Output the (X, Y) coordinate of the center of the cell containing the given text.  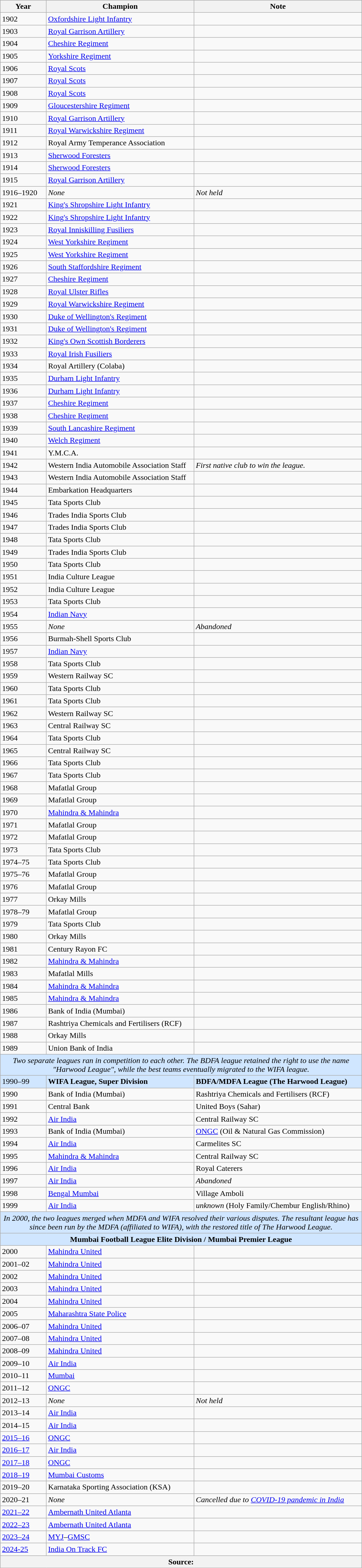
1984 (23, 986)
2009–10 (23, 1363)
1996 (23, 1169)
1950 (23, 565)
1971 (23, 825)
1936 (23, 391)
2022–23 (23, 1524)
1942 (23, 465)
1912 (23, 143)
Mumbai Football League Elite Division / Mumbai Premier League (181, 1239)
2020–21 (23, 1500)
MYJ–GMSC (120, 1537)
1958 (23, 664)
2017–18 (23, 1462)
Burmah-Shell Sports Club (120, 639)
1967 (23, 775)
1957 (23, 651)
1916–1920 (23, 193)
unknown (Holy Family/Chembur English/Rhino) (278, 1206)
1974–75 (23, 862)
1993 (23, 1131)
1945 (23, 502)
BDFA/MDFA League (The Harwood League) (278, 1082)
1935 (23, 379)
1907 (23, 81)
1983 (23, 974)
1951 (23, 577)
1924 (23, 242)
1929 (23, 304)
1990–99 (23, 1082)
1964 (23, 738)
1962 (23, 713)
1921 (23, 205)
1954 (23, 614)
2011–12 (23, 1388)
1909 (23, 106)
1923 (23, 230)
1944 (23, 490)
1925 (23, 254)
Royal Irish Fusiliers (120, 353)
2007–08 (23, 1338)
1934 (23, 366)
Royal Artillery (Colaba) (120, 366)
1938 (23, 416)
1998 (23, 1193)
1905 (23, 56)
1914 (23, 168)
1946 (23, 515)
1940 (23, 440)
India On Track FC (120, 1549)
1979 (23, 924)
2024-25 (23, 1549)
1977 (23, 899)
Source: (181, 1561)
Royal Army Temperance Association (120, 143)
1941 (23, 453)
1937 (23, 403)
WIFA League, Super Division (120, 1082)
Embarkation Headquarters (120, 490)
Oxfordshire Light Infantry (120, 19)
Union Bank of India (120, 1048)
Y.M.C.A. (120, 453)
2013–14 (23, 1413)
1965 (23, 750)
1908 (23, 93)
Welch Regiment (120, 440)
1994 (23, 1144)
Carmelites SC (278, 1144)
2018–19 (23, 1475)
1985 (23, 999)
2002 (23, 1276)
1930 (23, 316)
2019–20 (23, 1487)
1972 (23, 837)
Village Amboli (278, 1193)
Year (23, 7)
1963 (23, 726)
2004 (23, 1301)
Cancelled due to COVID-19 pandemic in India (278, 1500)
1970 (23, 813)
1987 (23, 1023)
1931 (23, 329)
Royal Inniskilling Fusiliers (120, 230)
2014–15 (23, 1425)
1997 (23, 1181)
1988 (23, 1036)
Bengal Mumbai (120, 1193)
1990 (23, 1094)
1943 (23, 478)
2005 (23, 1314)
1989 (23, 1048)
ONGC (Oil & Natural Gas Commission) (278, 1131)
1915 (23, 180)
Karnataka Sporting Association (KSA) (120, 1487)
1978–79 (23, 912)
1947 (23, 527)
1948 (23, 539)
1976 (23, 887)
1992 (23, 1119)
1968 (23, 788)
1955 (23, 626)
2006–07 (23, 1326)
2016–17 (23, 1450)
1975–76 (23, 874)
1995 (23, 1156)
2012–13 (23, 1401)
2003 (23, 1289)
1911 (23, 130)
2000 (23, 1252)
1913 (23, 155)
1927 (23, 279)
2021–22 (23, 1512)
1933 (23, 353)
1902 (23, 19)
2008–09 (23, 1351)
1969 (23, 800)
King's Own Scottish Borderers (120, 341)
1980 (23, 936)
1932 (23, 341)
Note (278, 7)
2015–16 (23, 1438)
Royal Ulster Rifles (120, 292)
1953 (23, 602)
2010–11 (23, 1376)
Royal Caterers (278, 1169)
1991 (23, 1106)
1939 (23, 428)
1986 (23, 1011)
1922 (23, 217)
1928 (23, 292)
1910 (23, 118)
1981 (23, 949)
1903 (23, 31)
1959 (23, 676)
1960 (23, 688)
Mafatlal Mills (120, 974)
1966 (23, 763)
Maharashtra State Police (120, 1314)
2023–24 (23, 1537)
1956 (23, 639)
Gloucestershire Regiment (120, 106)
1926 (23, 267)
1973 (23, 850)
Central Bank (120, 1106)
Champion (120, 7)
1952 (23, 589)
First native club to win the league. (278, 465)
South Lancashire Regiment (120, 428)
1949 (23, 552)
1906 (23, 68)
1982 (23, 961)
Yorkshire Regiment (120, 56)
1999 (23, 1206)
1961 (23, 701)
2001–02 (23, 1264)
South Staffordshire Regiment (120, 267)
United Boys (Sahar) (278, 1106)
1904 (23, 44)
Century Rayon FC (120, 949)
Mumbai Customs (120, 1475)
Mumbai (120, 1376)
